Pinpoint the cell where the given text exists, returning its [X, Y] midpoint coordinate. 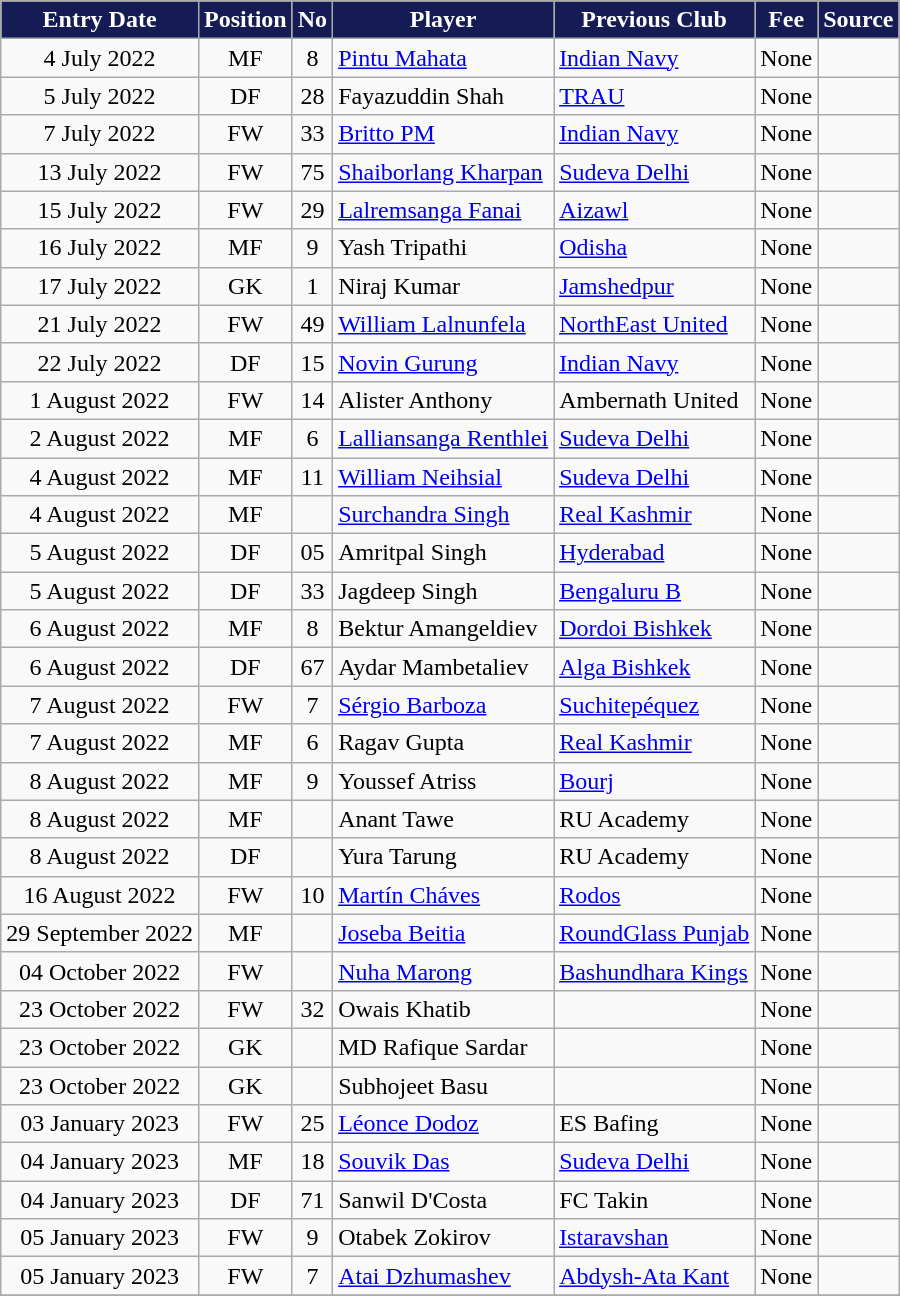
Position [245, 20]
29 [312, 210]
10 [312, 895]
71 [312, 1200]
Otabek Zokirov [444, 1238]
Hyderabad [654, 553]
Surchandra Singh [444, 515]
13 July 2022 [100, 172]
NorthEast United [654, 324]
Youssef Atriss [444, 781]
Yura Tarung [444, 857]
Entry Date [100, 20]
16 July 2022 [100, 248]
Britto PM [444, 134]
William Neihsial [444, 477]
Bourj [654, 781]
Léonce Dodoz [444, 1124]
15 July 2022 [100, 210]
Nuha Marong [444, 971]
Ragav Gupta [444, 743]
Sérgio Barboza [444, 705]
7 July 2022 [100, 134]
Alga Bishkek [654, 667]
Aizawl [654, 210]
Shaiborlang Kharpan [444, 172]
67 [312, 667]
Bengaluru B [654, 591]
Sanwil D'Costa [444, 1200]
Owais Khatib [444, 1009]
1 August 2022 [100, 400]
Suchitepéquez [654, 705]
Player [444, 20]
03 January 2023 [100, 1124]
Bektur Amangeldiev [444, 629]
Aydar Mambetaliev [444, 667]
Lalremsanga Fanai [444, 210]
William Lalnunfela [444, 324]
MD Rafique Sardar [444, 1047]
17 July 2022 [100, 286]
Atai Dzhumashev [444, 1276]
Novin Gurung [444, 362]
Jagdeep Singh [444, 591]
Bashundhara Kings [654, 971]
Niraj Kumar [444, 286]
04 October 2022 [100, 971]
Amritpal Singh [444, 553]
Souvik Das [444, 1162]
TRAU [654, 96]
Yash Tripathi [444, 248]
29 September 2022 [100, 933]
Fee [786, 20]
Alister Anthony [444, 400]
Martín Cháves [444, 895]
ES Bafing [654, 1124]
1 [312, 286]
49 [312, 324]
5 July 2022 [100, 96]
Subhojeet Basu [444, 1085]
Fayazuddin Shah [444, 96]
22 July 2022 [100, 362]
Jamshedpur [654, 286]
Dordoi Bishkek [654, 629]
Lalliansanga Renthlei [444, 438]
Source [858, 20]
15 [312, 362]
11 [312, 477]
Abdysh-Ata Kant [654, 1276]
Anant Tawe [444, 819]
28 [312, 96]
Rodos [654, 895]
18 [312, 1162]
Ambernath United [654, 400]
Pintu Mahata [444, 58]
Odisha [654, 248]
Joseba Beitia [444, 933]
14 [312, 400]
32 [312, 1009]
16 August 2022 [100, 895]
05 [312, 553]
Previous Club [654, 20]
21 July 2022 [100, 324]
FC Takin [654, 1200]
4 July 2022 [100, 58]
RoundGlass Punjab [654, 933]
25 [312, 1124]
Istaravshan [654, 1238]
75 [312, 172]
No [312, 20]
2 August 2022 [100, 438]
